Locate the cell with the specified text and output its (X, Y) center coordinate. 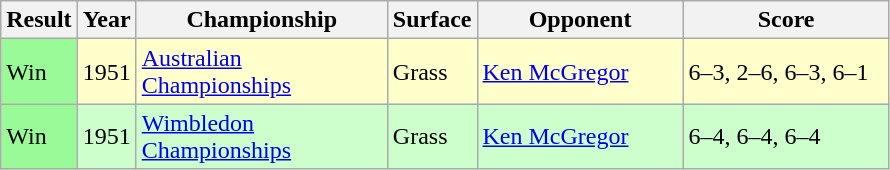
Score (786, 20)
Opponent (580, 20)
Championship (262, 20)
6–3, 2–6, 6–3, 6–1 (786, 72)
Australian Championships (262, 72)
Surface (432, 20)
Result (39, 20)
Wimbledon Championships (262, 136)
6–4, 6–4, 6–4 (786, 136)
Year (106, 20)
